Identify which cell holds the provided text, then report its [x, y] central coordinate. 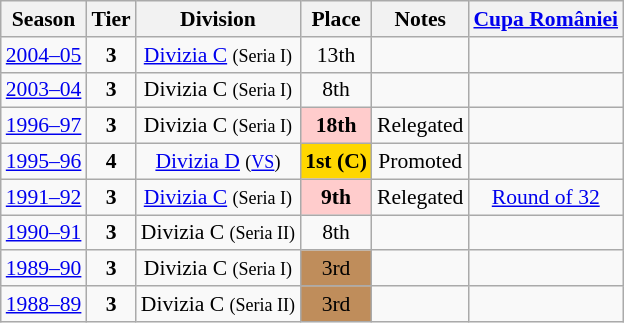
2003–04 [44, 90]
Tier [110, 19]
1996–97 [44, 126]
1991–92 [44, 197]
1995–96 [44, 162]
9th [336, 197]
4 [110, 162]
1990–91 [44, 233]
18th [336, 126]
13th [336, 55]
Notes [420, 19]
Division [218, 19]
Round of 32 [546, 197]
1989–90 [44, 269]
Promoted [420, 162]
Season [44, 19]
2004–05 [44, 55]
Place [336, 19]
1st (C) [336, 162]
Divizia D (VS) [218, 162]
Cupa României [546, 19]
1988–89 [44, 304]
